Search for the cell housing the specified text and yield its (x, y) center coordinate. 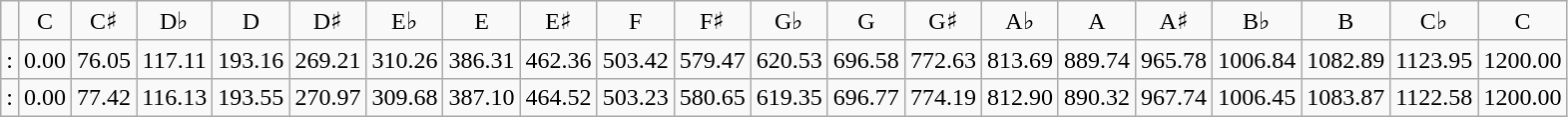
193.55 (252, 97)
D♭ (175, 21)
F♯ (713, 21)
579.47 (713, 59)
1006.45 (1258, 97)
309.68 (405, 97)
619.35 (788, 97)
774.19 (942, 97)
117.11 (175, 59)
772.63 (942, 59)
E♯ (559, 21)
G (866, 21)
1123.95 (1434, 59)
1083.87 (1345, 97)
1082.89 (1345, 59)
310.26 (405, 59)
G♯ (942, 21)
116.13 (175, 97)
269.21 (327, 59)
193.16 (252, 59)
77.42 (104, 97)
620.53 (788, 59)
812.90 (1020, 97)
D (252, 21)
F (635, 21)
G♭ (788, 21)
462.36 (559, 59)
580.65 (713, 97)
270.97 (327, 97)
C♯ (104, 21)
1122.58 (1434, 97)
1006.84 (1258, 59)
A♯ (1174, 21)
B♭ (1258, 21)
503.23 (635, 97)
696.58 (866, 59)
696.77 (866, 97)
813.69 (1020, 59)
B (1345, 21)
A♭ (1020, 21)
387.10 (481, 97)
965.78 (1174, 59)
889.74 (1096, 59)
890.32 (1096, 97)
C♭ (1434, 21)
503.42 (635, 59)
464.52 (559, 97)
E♭ (405, 21)
76.05 (104, 59)
386.31 (481, 59)
A (1096, 21)
E (481, 21)
967.74 (1174, 97)
D♯ (327, 21)
